Detect which cell encompasses the target text, then output its (x, y) center coordinate. 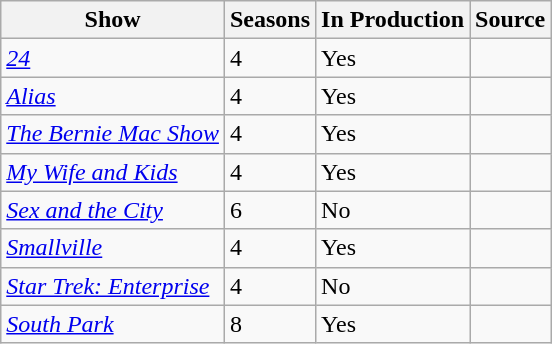
Show (113, 20)
Smallville (113, 248)
Seasons (270, 20)
The Bernie Mac Show (113, 134)
Alias (113, 96)
Source (510, 20)
Sex and the City (113, 210)
In Production (393, 20)
My Wife and Kids (113, 172)
Star Trek: Enterprise (113, 286)
6 (270, 210)
24 (113, 58)
8 (270, 324)
South Park (113, 324)
